Detect which cell encompasses the target text, then output its [X, Y] center coordinate. 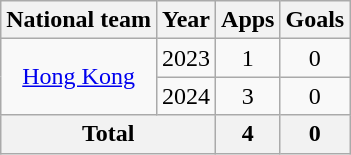
2023 [186, 58]
Total [108, 134]
Apps [248, 20]
2024 [186, 96]
1 [248, 58]
Year [186, 20]
3 [248, 96]
4 [248, 134]
National team [79, 20]
Goals [315, 20]
Hong Kong [79, 77]
